Output the [x, y] coordinate of the center of the cell containing the given text.  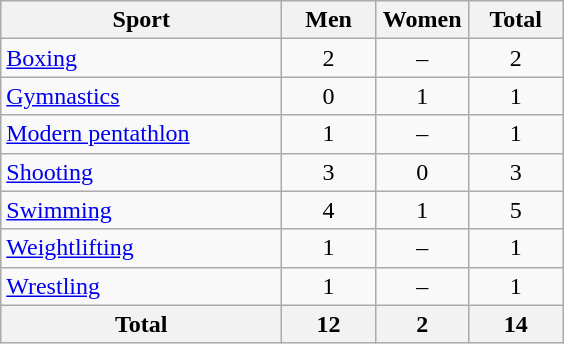
Men [329, 20]
Sport [142, 20]
12 [329, 324]
Weightlifting [142, 248]
Shooting [142, 172]
5 [516, 210]
Gymnastics [142, 96]
Wrestling [142, 286]
14 [516, 324]
Women [422, 20]
Modern pentathlon [142, 134]
4 [329, 210]
Boxing [142, 58]
Swimming [142, 210]
